Output the [x, y] coordinate of the center of the cell containing the given text.  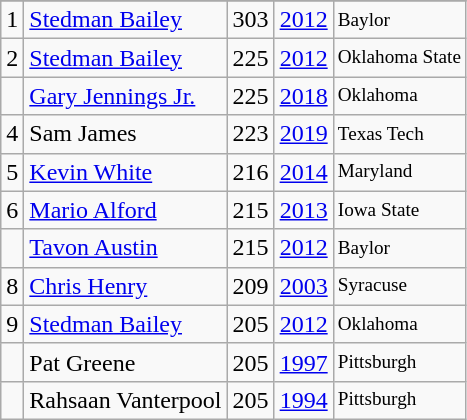
Chris Henry [126, 286]
2018 [304, 96]
Tavon Austin [126, 248]
223 [250, 134]
209 [250, 286]
Maryland [399, 172]
2014 [304, 172]
Gary Jennings Jr. [126, 96]
1994 [304, 400]
4 [12, 134]
Mario Alford [126, 210]
Syracuse [399, 286]
216 [250, 172]
Pat Greene [126, 362]
9 [12, 324]
8 [12, 286]
1 [12, 20]
Sam James [126, 134]
2013 [304, 210]
5 [12, 172]
6 [12, 210]
Kevin White [126, 172]
Rahsaan Vanterpool [126, 400]
Oklahoma State [399, 58]
2 [12, 58]
2019 [304, 134]
303 [250, 20]
2003 [304, 286]
1997 [304, 362]
Iowa State [399, 210]
Texas Tech [399, 134]
